Identify which cell holds the provided text, then report its (X, Y) central coordinate. 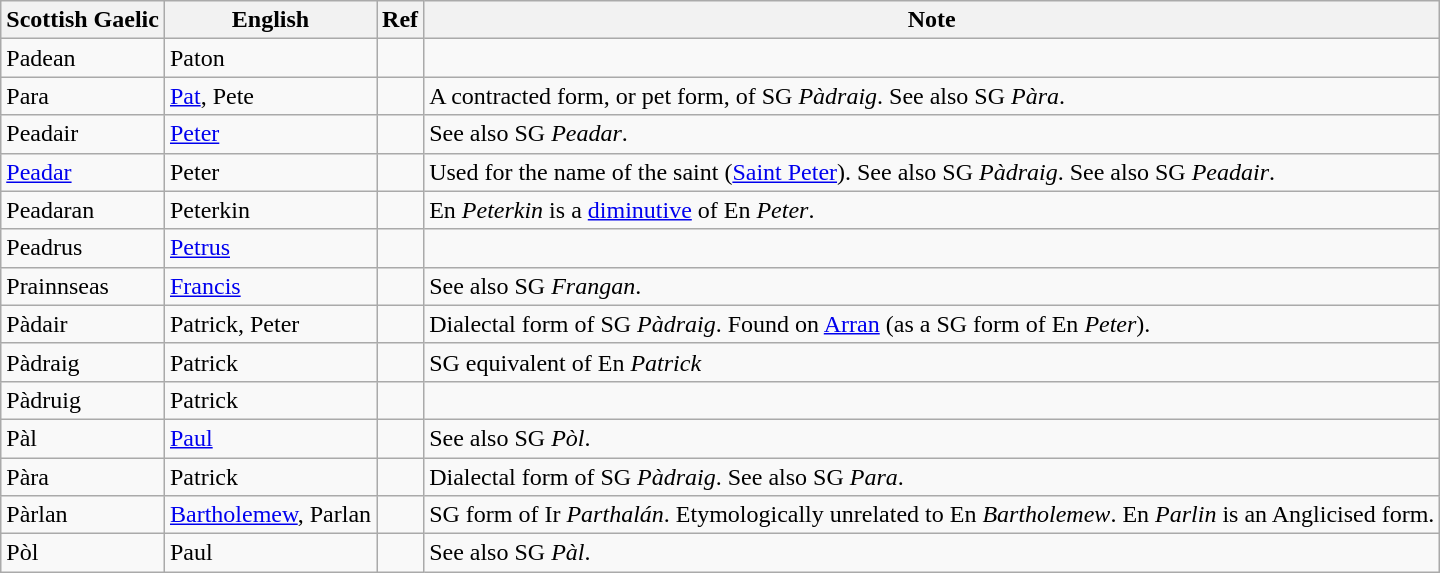
Peterkin (270, 210)
Dialectal form of SG Pàdraig. Found on Arran (as a SG form of En Peter). (932, 324)
SG form of Ir Parthalán. Etymologically unrelated to En Bartholemew. En Parlin is an Anglicised form. (932, 515)
Note (932, 20)
Pàdruig (83, 400)
See also SG Peadar. (932, 134)
SG equivalent of En Patrick (932, 362)
Peadar (83, 172)
Paton (270, 58)
See also SG Pòl. (932, 438)
A contracted form, or pet form, of SG Pàdraig. See also SG Pàra. (932, 96)
Pàdraig (83, 362)
Scottish Gaelic (83, 20)
Padean (83, 58)
Peadaran (83, 210)
Ref (400, 20)
Bartholemew, Parlan (270, 515)
Peadair (83, 134)
Patrick, Peter (270, 324)
Pàdair (83, 324)
Peadrus (83, 248)
Pòl (83, 553)
Petrus (270, 248)
Dialectal form of SG Pàdraig. See also SG Para. (932, 477)
Para (83, 96)
En Peterkin is a diminutive of En Peter. (932, 210)
See also SG Pàl. (932, 553)
Pàrlan (83, 515)
English (270, 20)
Pàra (83, 477)
Pàl (83, 438)
See also SG Frangan. (932, 286)
Francis (270, 286)
Prainnseas (83, 286)
Pat, Pete (270, 96)
Used for the name of the saint (Saint Peter). See also SG Pàdraig. See also SG Peadair. (932, 172)
